From the cell containing the given text, extract its center point as (X, Y) coordinate. 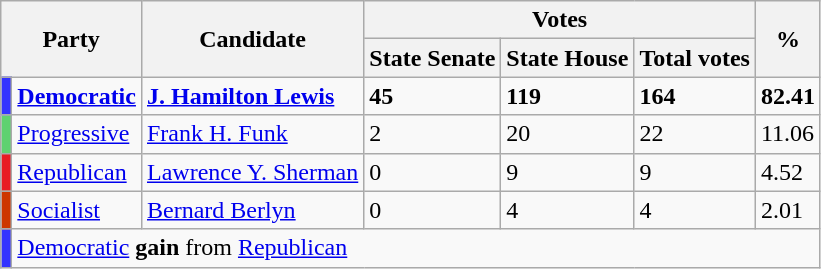
Democratic gain from Republican (416, 248)
Socialist (77, 210)
% (788, 39)
4.52 (788, 172)
2.01 (788, 210)
82.41 (788, 96)
Republican (77, 172)
Bernard Berlyn (252, 210)
Lawrence Y. Sherman (252, 172)
Frank H. Funk (252, 134)
2 (432, 134)
Total votes (695, 58)
J. Hamilton Lewis (252, 96)
State Senate (432, 58)
45 (432, 96)
Progressive (77, 134)
Party (72, 39)
Votes (560, 20)
22 (695, 134)
State House (568, 58)
Democratic (77, 96)
Candidate (252, 39)
164 (695, 96)
11.06 (788, 134)
20 (568, 134)
119 (568, 96)
